Return (x, y) of the center of cell containing provided text 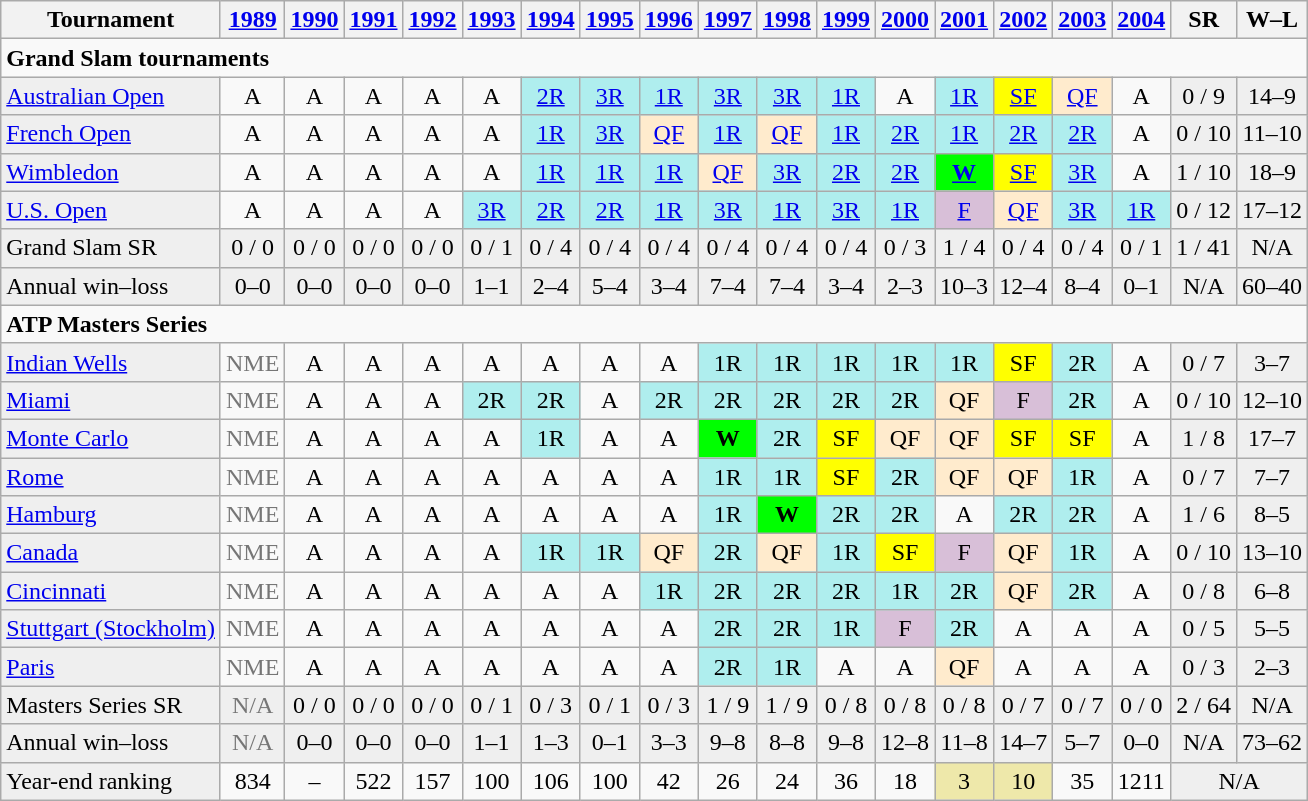
42 (668, 781)
60–40 (1272, 286)
11–8 (964, 743)
1996 (668, 20)
73–62 (1272, 743)
1–3 (550, 743)
1993 (492, 20)
14–9 (1272, 96)
W–L (1272, 20)
26 (728, 781)
3 (964, 781)
– (314, 781)
5–4 (610, 286)
35 (1082, 781)
157 (432, 781)
1999 (846, 20)
3–7 (1272, 362)
ATP Masters Series (654, 324)
Rome (111, 477)
0 / 5 (1204, 629)
8–4 (1082, 286)
Stuttgart (Stockholm) (111, 629)
Hamburg (111, 515)
1995 (610, 20)
Cincinnati (111, 591)
0 / 9 (1204, 96)
1994 (550, 20)
U.S. Open (111, 210)
Grand Slam SR (111, 248)
Indian Wells (111, 362)
18–9 (1272, 172)
Wimbledon (111, 172)
17–12 (1272, 210)
7–7 (1272, 477)
2004 (1142, 20)
24 (786, 781)
Miami (111, 400)
1991 (374, 20)
8–5 (1272, 515)
Tournament (111, 20)
14–7 (1024, 743)
SR (1204, 20)
Year-end ranking (111, 781)
1989 (252, 20)
17–7 (1272, 438)
2000 (906, 20)
1 / 10 (1204, 172)
French Open (111, 134)
1998 (786, 20)
1997 (728, 20)
834 (252, 781)
6–8 (1272, 591)
Australian Open (111, 96)
0 / 12 (1204, 210)
522 (374, 781)
13–10 (1272, 553)
5–7 (1082, 743)
12–10 (1272, 400)
2001 (964, 20)
11–10 (1272, 134)
2003 (1082, 20)
1990 (314, 20)
Monte Carlo (111, 438)
1211 (1142, 781)
2–4 (550, 286)
36 (846, 781)
10 (1024, 781)
Canada (111, 553)
106 (550, 781)
10–3 (964, 286)
2002 (1024, 20)
8–8 (786, 743)
12–8 (906, 743)
2 / 64 (1204, 705)
1 / 4 (964, 248)
3–3 (668, 743)
1 / 41 (1204, 248)
5–5 (1272, 629)
12–4 (1024, 286)
1992 (432, 20)
1 / 6 (1204, 515)
1 / 8 (1204, 438)
18 (906, 781)
Paris (111, 667)
Masters Series SR (111, 705)
Grand Slam tournaments (654, 58)
